Output the (x, y) coordinate of the center of the cell containing the given text.  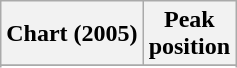
Peakposition (189, 34)
Chart (2005) (72, 34)
